Capture the cell that displays the provided text and extract its [X, Y] central coordinate. 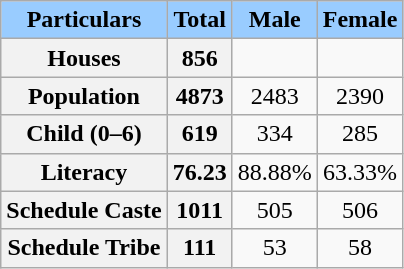
53 [274, 248]
856 [200, 58]
Child (0–6) [84, 134]
Schedule Caste [84, 210]
Schedule Tribe [84, 248]
63.33% [360, 172]
76.23 [200, 172]
619 [200, 134]
4873 [200, 96]
506 [360, 210]
111 [200, 248]
2483 [274, 96]
88.88% [274, 172]
Particulars [84, 20]
285 [360, 134]
Male [274, 20]
58 [360, 248]
Literacy [84, 172]
Female [360, 20]
1011 [200, 210]
334 [274, 134]
Population [84, 96]
505 [274, 210]
Total [200, 20]
2390 [360, 96]
Houses [84, 58]
